Capture the cell that displays the provided text and extract its [x, y] central coordinate. 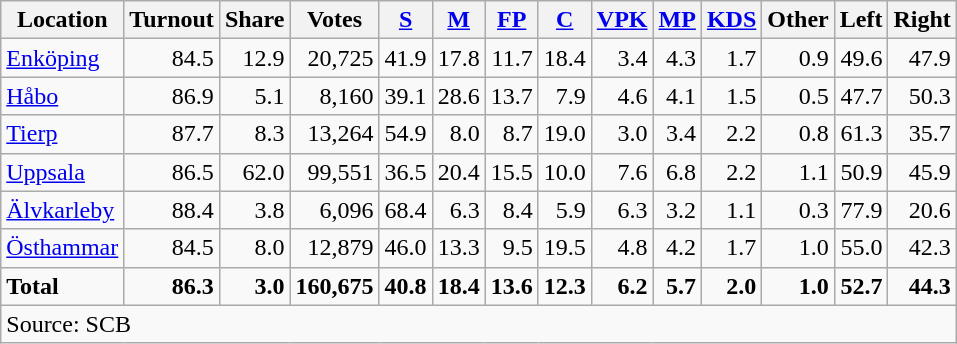
86.3 [172, 286]
Votes [334, 20]
35.7 [922, 134]
Left [861, 20]
8,160 [334, 96]
KDS [731, 20]
FP [512, 20]
52.7 [861, 286]
4.3 [677, 58]
11.7 [512, 58]
61.3 [861, 134]
4.6 [622, 96]
Enköping [62, 58]
0.9 [798, 58]
12.9 [254, 58]
46.0 [406, 248]
C [564, 20]
MP [677, 20]
6.8 [677, 172]
47.9 [922, 58]
13.3 [458, 248]
4.1 [677, 96]
0.8 [798, 134]
55.0 [861, 248]
4.8 [622, 248]
0.3 [798, 210]
42.3 [922, 248]
77.9 [861, 210]
41.9 [406, 58]
13.6 [512, 286]
Uppsala [62, 172]
VPK [622, 20]
3.8 [254, 210]
160,675 [334, 286]
47.7 [861, 96]
54.9 [406, 134]
39.1 [406, 96]
1.5 [731, 96]
Source: SCB [479, 324]
2.0 [731, 286]
Total [62, 286]
13,264 [334, 134]
8.3 [254, 134]
6.2 [622, 286]
99,551 [334, 172]
17.8 [458, 58]
7.9 [564, 96]
68.4 [406, 210]
S [406, 20]
Älvkarleby [62, 210]
Other [798, 20]
20,725 [334, 58]
13.7 [512, 96]
86.5 [172, 172]
87.7 [172, 134]
12,879 [334, 248]
Right [922, 20]
40.8 [406, 286]
62.0 [254, 172]
4.2 [677, 248]
20.6 [922, 210]
5.7 [677, 286]
36.5 [406, 172]
50.9 [861, 172]
Turnout [172, 20]
49.6 [861, 58]
Tierp [62, 134]
44.3 [922, 286]
Håbo [62, 96]
28.6 [458, 96]
M [458, 20]
86.9 [172, 96]
12.3 [564, 286]
Location [62, 20]
8.4 [512, 210]
45.9 [922, 172]
20.4 [458, 172]
3.2 [677, 210]
5.9 [564, 210]
Östhammar [62, 248]
5.1 [254, 96]
19.5 [564, 248]
8.7 [512, 134]
10.0 [564, 172]
7.6 [622, 172]
0.5 [798, 96]
Share [254, 20]
6,096 [334, 210]
19.0 [564, 134]
9.5 [512, 248]
88.4 [172, 210]
50.3 [922, 96]
15.5 [512, 172]
